Output the (X, Y) coordinate of the center of the cell containing the given text.  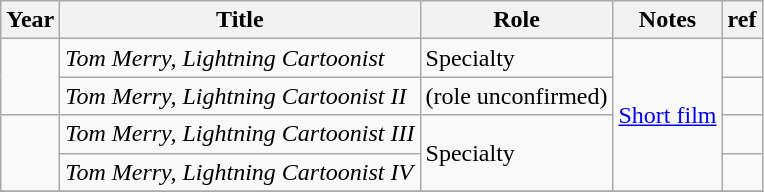
Title (240, 20)
ref (742, 20)
(role unconfirmed) (516, 96)
Tom Merry, Lightning Cartoonist (240, 58)
Tom Merry, Lightning Cartoonist IV (240, 172)
Notes (668, 20)
Tom Merry, Lightning Cartoonist III (240, 134)
Short film (668, 115)
Year (30, 20)
Role (516, 20)
Tom Merry, Lightning Cartoonist II (240, 96)
